Search for the cell housing the specified text and yield its (X, Y) center coordinate. 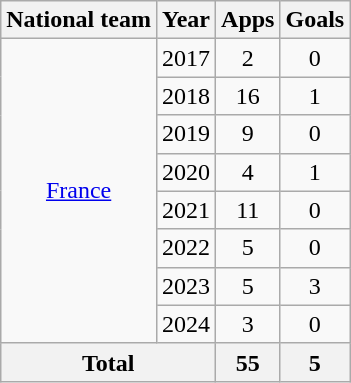
55 (248, 362)
2 (248, 58)
France (79, 191)
Total (108, 362)
2022 (186, 248)
National team (79, 20)
2023 (186, 286)
Goals (315, 20)
2018 (186, 96)
16 (248, 96)
2017 (186, 58)
2024 (186, 324)
2019 (186, 134)
2020 (186, 172)
2021 (186, 210)
11 (248, 210)
9 (248, 134)
Year (186, 20)
Apps (248, 20)
4 (248, 172)
